Detect which cell encompasses the target text, then output its (X, Y) center coordinate. 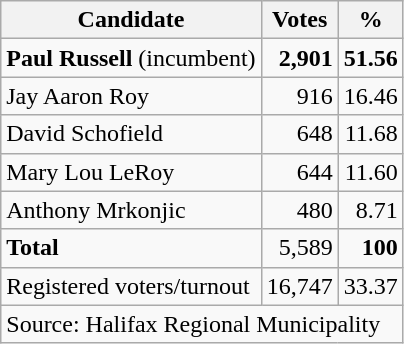
Jay Aaron Roy (131, 96)
11.60 (370, 172)
644 (300, 172)
16.46 (370, 96)
Candidate (131, 20)
Anthony Mrkonjic (131, 210)
480 (300, 210)
51.56 (370, 58)
Source: Halifax Regional Municipality (202, 324)
100 (370, 248)
11.68 (370, 134)
8.71 (370, 210)
Paul Russell (incumbent) (131, 58)
% (370, 20)
Total (131, 248)
916 (300, 96)
16,747 (300, 286)
Mary Lou LeRoy (131, 172)
33.37 (370, 286)
5,589 (300, 248)
David Schofield (131, 134)
Votes (300, 20)
648 (300, 134)
2,901 (300, 58)
Registered voters/turnout (131, 286)
